Provide the (x, y) coordinate of the cell's center where the given text is located.  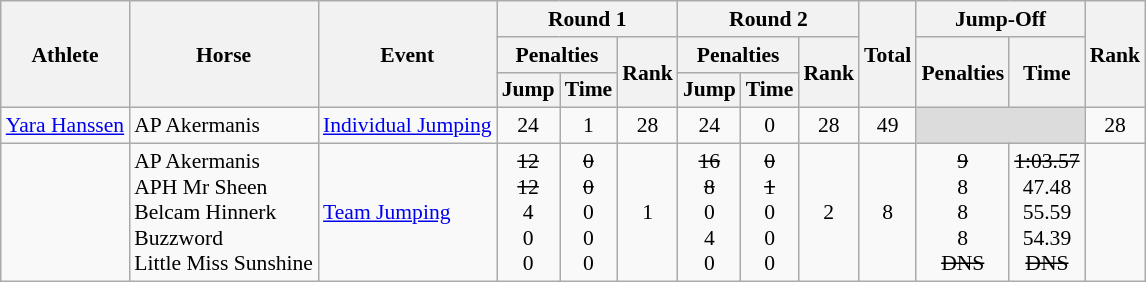
1:03.5747.4855.5954.39DNS (1046, 213)
1212400 (528, 213)
Individual Jumping (408, 126)
9888DNS (962, 213)
Round 1 (588, 19)
Event (408, 54)
Yara Hanssen (65, 126)
2 (828, 213)
AP Akermanis (224, 126)
Horse (224, 54)
00000 (589, 213)
8 (888, 213)
168040 (710, 213)
0 (770, 126)
49 (888, 126)
Total (888, 54)
Jump-Off (1000, 19)
01000 (770, 213)
Team Jumping (408, 213)
AP AkermanisAPH Mr SheenBelcam HinnerkBuzzwordLittle Miss Sunshine (224, 213)
Athlete (65, 54)
Round 2 (768, 19)
